Scan for the cell matching the given text and deliver its (X, Y) coordinate at center. 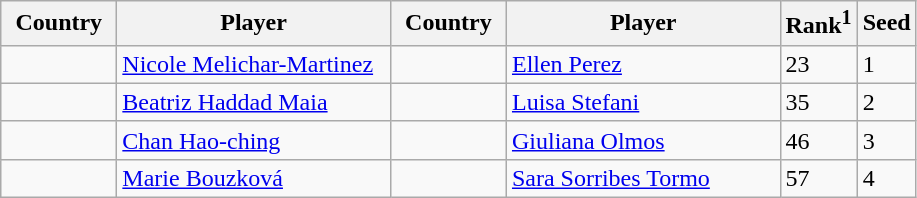
Seed (886, 24)
23 (818, 64)
Marie Bouzková (254, 178)
Giuliana Olmos (643, 140)
46 (818, 140)
Rank1 (818, 24)
Sara Sorribes Tormo (643, 178)
Beatriz Haddad Maia (254, 102)
Luisa Stefani (643, 102)
1 (886, 64)
Chan Hao-ching (254, 140)
35 (818, 102)
Ellen Perez (643, 64)
4 (886, 178)
57 (818, 178)
Nicole Melichar-Martinez (254, 64)
3 (886, 140)
2 (886, 102)
